Scan for the cell matching the given text and deliver its [x, y] coordinate at center. 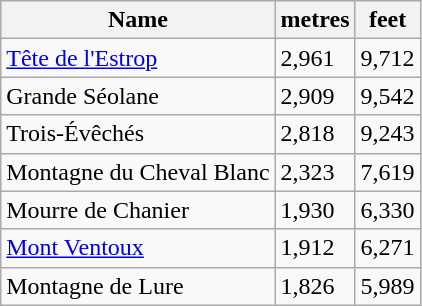
Mont Ventoux [138, 248]
Name [138, 20]
Grande Séolane [138, 96]
2,323 [315, 172]
9,243 [388, 134]
metres [315, 20]
Tête de l'Estrop [138, 58]
9,542 [388, 96]
feet [388, 20]
2,909 [315, 96]
5,989 [388, 286]
1,826 [315, 286]
Mourre de Chanier [138, 210]
Montagne de Lure [138, 286]
1,912 [315, 248]
Montagne du Cheval Blanc [138, 172]
7,619 [388, 172]
2,818 [315, 134]
6,330 [388, 210]
Trois-Évêchés [138, 134]
6,271 [388, 248]
9,712 [388, 58]
1,930 [315, 210]
2,961 [315, 58]
